Locate the cell with the specified text and output its [x, y] center coordinate. 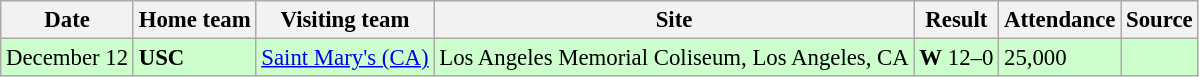
December 12 [68, 58]
Visiting team [345, 20]
USC [194, 58]
Los Angeles Memorial Coliseum, Los Angeles, CA [674, 58]
W 12–0 [956, 58]
Source [1160, 20]
Site [674, 20]
Home team [194, 20]
Saint Mary's (CA) [345, 58]
Date [68, 20]
25,000 [1060, 58]
Attendance [1060, 20]
Result [956, 20]
